Capture the cell that displays the provided text and extract its (x, y) central coordinate. 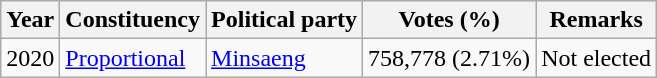
Minsaeng (284, 58)
Votes (%) (450, 20)
Political party (284, 20)
Remarks (596, 20)
Not elected (596, 58)
2020 (30, 58)
Constituency (133, 20)
Year (30, 20)
758,778 (2.71%) (450, 58)
Proportional (133, 58)
